Pinpoint the cell where the given text exists, returning its (X, Y) midpoint coordinate. 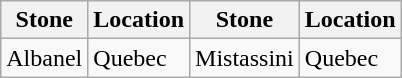
Mistassini (245, 58)
Albanel (44, 58)
